Scan for the cell matching the given text and deliver its (x, y) coordinate at center. 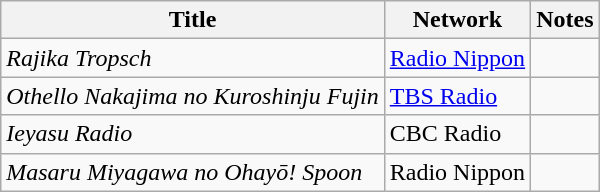
Masaru Miyagawa no Ohayō! Spoon (193, 172)
Othello Nakajima no Kuroshinju Fujin (193, 96)
CBC Radio (457, 134)
Network (457, 20)
Ieyasu Radio (193, 134)
Rajika Tropsch (193, 58)
Notes (565, 20)
Title (193, 20)
TBS Radio (457, 96)
